Extract the [x, y] coordinate from the center of the cell holding the provided text.  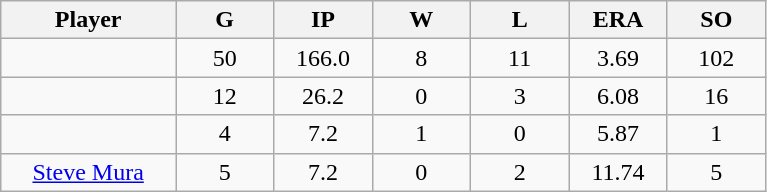
W [421, 20]
16 [716, 96]
2 [520, 172]
12 [225, 96]
ERA [618, 20]
IP [323, 20]
102 [716, 58]
G [225, 20]
166.0 [323, 58]
5.87 [618, 134]
Player [88, 20]
11 [520, 58]
3 [520, 96]
3.69 [618, 58]
6.08 [618, 96]
50 [225, 58]
4 [225, 134]
26.2 [323, 96]
L [520, 20]
Steve Mura [88, 172]
8 [421, 58]
11.74 [618, 172]
SO [716, 20]
